Provide the [x, y] coordinate of the cell's center where the given text is located.  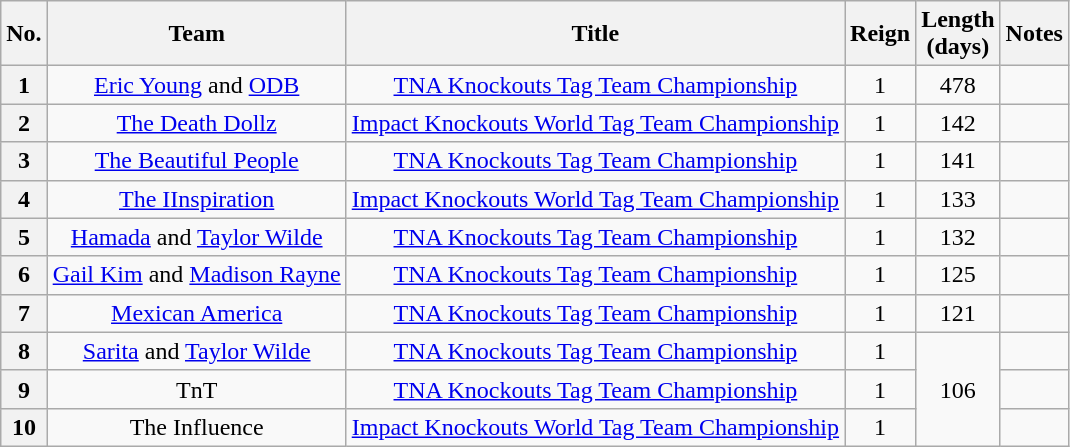
2 [24, 123]
7 [24, 313]
478 [958, 85]
The Death Dollz [196, 123]
9 [24, 389]
141 [958, 161]
133 [958, 199]
Eric Young and ODB [196, 85]
Notes [1034, 34]
4 [24, 199]
125 [958, 275]
Reign [880, 34]
106 [958, 389]
Sarita and Taylor Wilde [196, 351]
No. [24, 34]
TnT [196, 389]
6 [24, 275]
Team [196, 34]
3 [24, 161]
The IInspiration [196, 199]
Length(days) [958, 34]
121 [958, 313]
Mexican America [196, 313]
5 [24, 237]
Hamada and Taylor Wilde [196, 237]
132 [958, 237]
142 [958, 123]
The Influence [196, 427]
8 [24, 351]
Title [595, 34]
Gail Kim and Madison Rayne [196, 275]
The Beautiful People [196, 161]
10 [24, 427]
